Return [X, Y] of the center of cell containing provided text 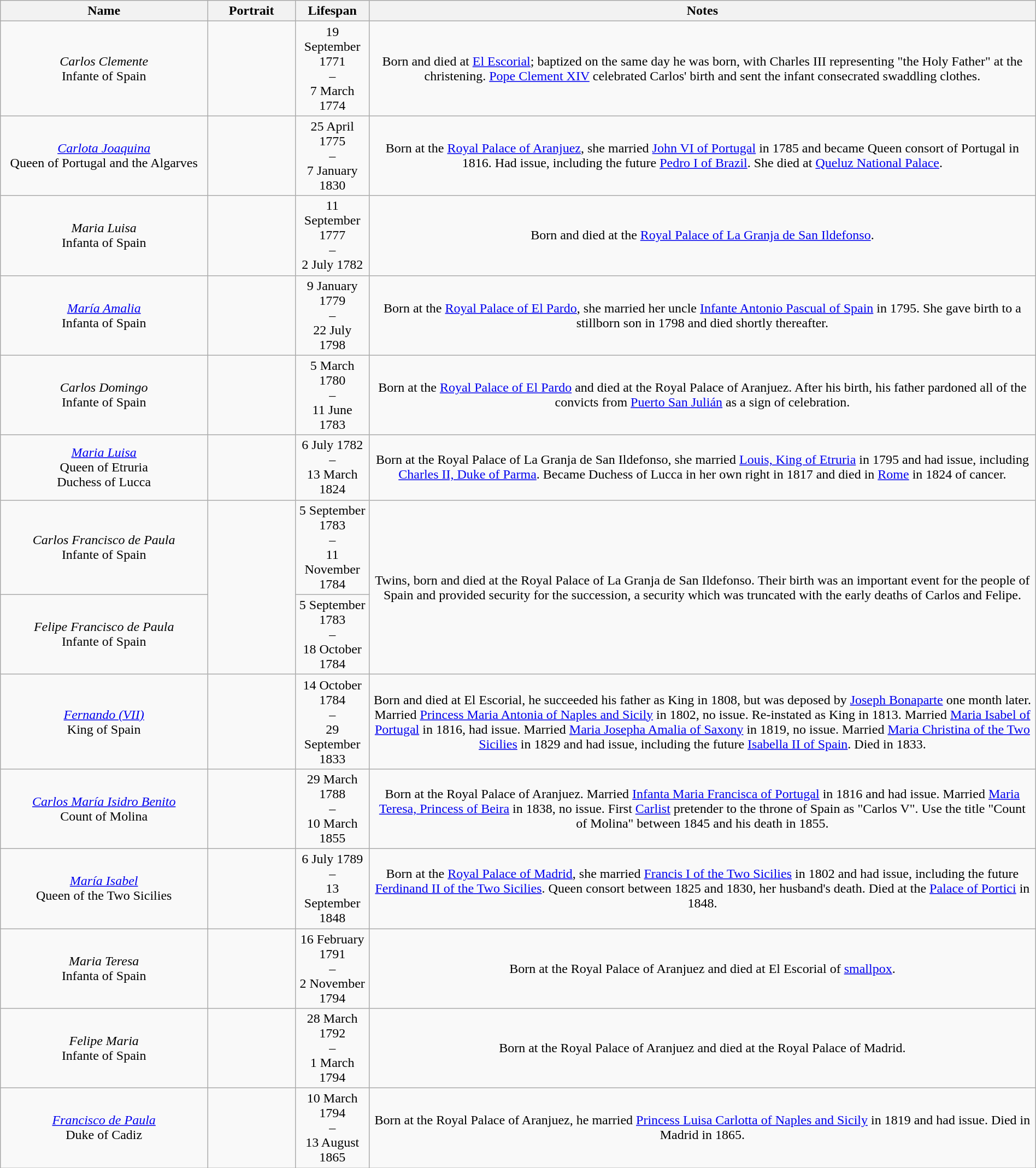
Born and died at the Royal Palace of La Granja de San Ildefonso. [703, 235]
14 October 1784 – 29 September 1833 [332, 721]
28 March 1792 – 1 March 1794 [332, 1048]
16 February 1791 – 2 November 1794 [332, 969]
9 January 1779 – 22 July 1798 [332, 315]
29 March 1788 – 10 March 1855 [332, 809]
10 March 1794 – 13 August 1865 [332, 1128]
25 April 1775 – 7 January 1830 [332, 156]
Carlos ClementeInfante of Spain [104, 69]
Maria TeresaInfanta of Spain [104, 969]
Felipe MariaInfante of Spain [104, 1048]
Born at the Royal Palace of Aranjuez and died at El Escorial of smallpox. [703, 969]
Born at the Royal Palace of Aranjuez, he married Princess Luisa Carlotta of Naples and Sicily in 1819 and had issue. Died in Madrid in 1865. [703, 1128]
5 September 1783 – 11 November 1784 [332, 547]
Fernando (VII)King of Spain [104, 721]
5 March 1780 – 11 June 1783 [332, 395]
5 September 1783 – 18 October 1784 [332, 634]
Portrait [251, 11]
María IsabelQueen of the Two Sicilies [104, 888]
Francisco de PaulaDuke of Cadiz [104, 1128]
Maria LuisaInfanta of Spain [104, 235]
Carlos DomingoInfante of Spain [104, 395]
19 September 1771 – 7 March 1774 [332, 69]
Born at the Royal Palace of Aranjuez and died at the Royal Palace of Madrid. [703, 1048]
Carlota JoaquinaQueen of Portugal and the Algarves [104, 156]
Lifespan [332, 11]
Carlos María Isidro BenitoCount of Molina [104, 809]
Carlos Francisco de PaulaInfante of Spain [104, 547]
Notes [703, 11]
Name [104, 11]
Felipe Francisco de PaulaInfante of Spain [104, 634]
6 July 1789 – 13 September 1848 [332, 888]
6 July 1782 – 13 March 1824 [332, 468]
María AmaliaInfanta of Spain [104, 315]
Maria LuisaQueen of EtruriaDuchess of Lucca [104, 468]
11 September 1777 – 2 July 1782 [332, 235]
